Extract the (X, Y) coordinate from the center of the cell holding the provided text.  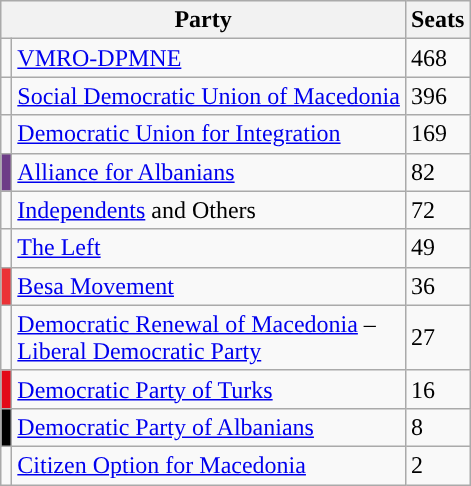
49 (437, 248)
Democratic Renewal of Macedonia – Liberal Democratic Party (209, 338)
The Left (209, 248)
Party (204, 20)
Citizen Option for Macedonia (209, 465)
16 (437, 389)
Besa Movement (209, 286)
27 (437, 338)
2 (437, 465)
Independents and Others (209, 210)
396 (437, 96)
Democratic Party of Turks (209, 389)
169 (437, 134)
Democratic Union for Integration (209, 134)
Democratic Party of Albanians (209, 427)
Alliance for Albanians (209, 172)
Seats (437, 20)
468 (437, 58)
36 (437, 286)
82 (437, 172)
8 (437, 427)
VMRO-DPMNE (209, 58)
Social Democratic Union of Macedonia (209, 96)
72 (437, 210)
